Search for the cell housing the specified text and yield its [X, Y] center coordinate. 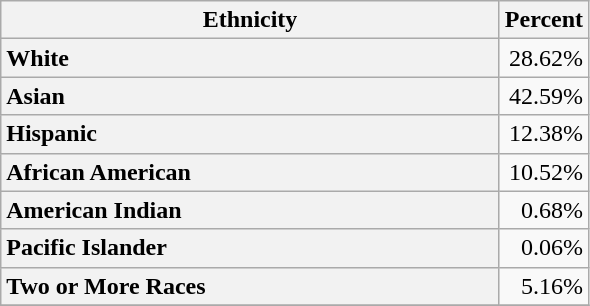
5.16% [544, 286]
Asian [250, 96]
0.68% [544, 210]
Two or More Races [250, 286]
28.62% [544, 58]
0.06% [544, 248]
Hispanic [250, 134]
Percent [544, 20]
Ethnicity [250, 20]
White [250, 58]
African American [250, 172]
12.38% [544, 134]
Pacific Islander [250, 248]
42.59% [544, 96]
American Indian [250, 210]
10.52% [544, 172]
